Extract the (x, y) coordinate from the center of the cell holding the provided text.  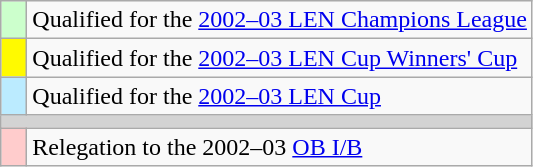
Relegation to the 2002–03 OB I/B (280, 147)
Qualified for the 2002–03 LEN Cup Winners' Cup (280, 58)
Qualified for the 2002–03 LEN Cup (280, 96)
Qualified for the 2002–03 LEN Champions League (280, 20)
